Find where the given text appears and provide that cell's center as (x, y) coordinate. 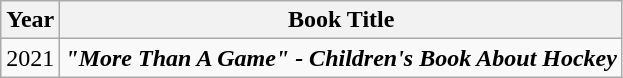
Book Title (342, 20)
"More Than A Game" - Children's Book About Hockey (342, 58)
Year (30, 20)
2021 (30, 58)
